Search for the cell housing the specified text and yield its [x, y] center coordinate. 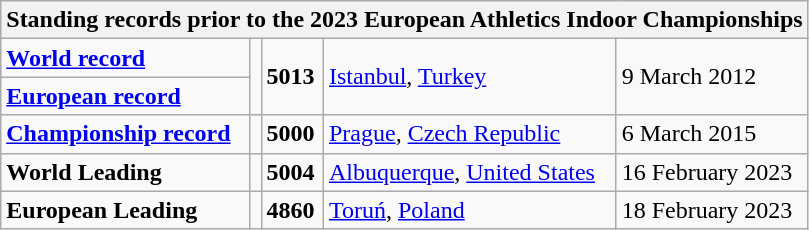
6 March 2015 [712, 134]
16 February 2023 [712, 172]
5000 [292, 134]
Toruń, Poland [470, 210]
Albuquerque, United States [470, 172]
Standing records prior to the 2023 European Athletics Indoor Championships [404, 20]
Championship record [126, 134]
4860 [292, 210]
Istanbul, Turkey [470, 77]
5013 [292, 77]
18 February 2023 [712, 210]
9 March 2012 [712, 77]
European Leading [126, 210]
Prague, Czech Republic [470, 134]
World record [126, 58]
5004 [292, 172]
World Leading [126, 172]
European record [126, 96]
